For the text-containing cell, return its midpoint in [x, y] coordinate format. 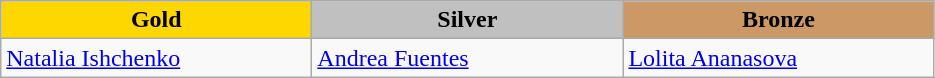
Bronze [778, 20]
Andrea Fuentes [468, 58]
Gold [156, 20]
Natalia Ishchenko [156, 58]
Lolita Ananasova [778, 58]
Silver [468, 20]
